From the cell containing the given text, extract its center point as [X, Y] coordinate. 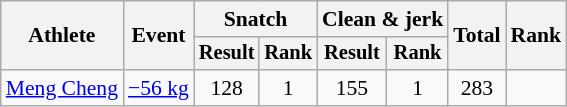
155 [352, 88]
Total [476, 36]
Clean & jerk [382, 19]
Event [158, 36]
Athlete [62, 36]
283 [476, 88]
128 [227, 88]
−56 kg [158, 88]
Meng Cheng [62, 88]
Snatch [256, 19]
